Pinpoint the cell where the given text exists, returning its (x, y) midpoint coordinate. 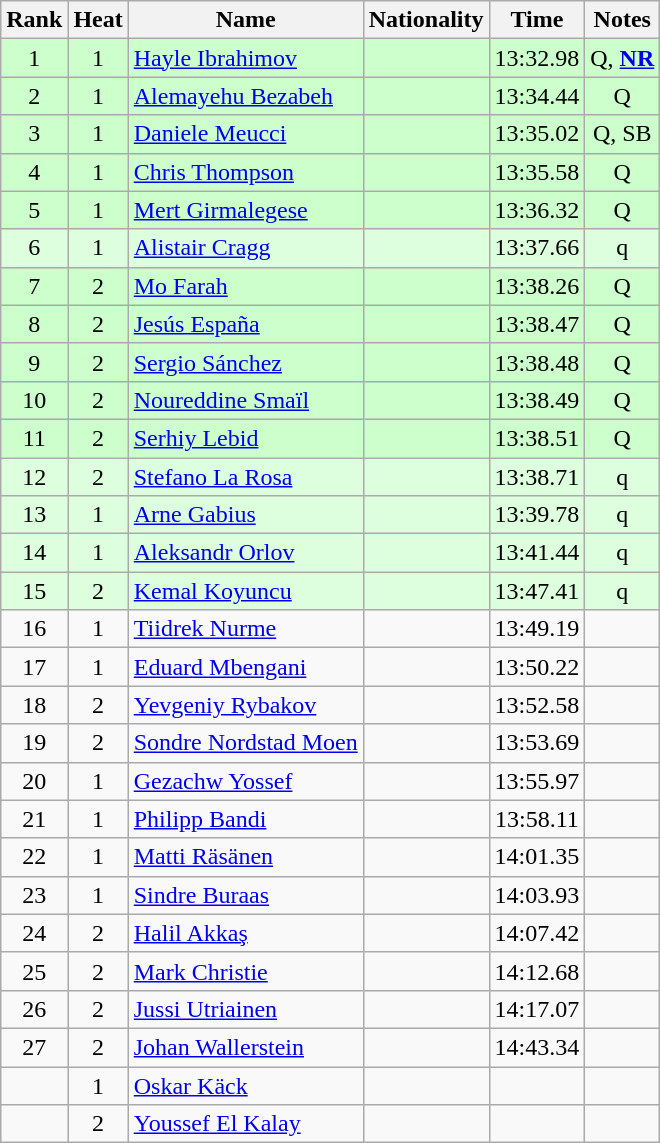
Daniele Meucci (246, 134)
Noureddine Smaïl (246, 400)
Heat (98, 20)
13:38.71 (537, 477)
Jesús España (246, 324)
11 (34, 438)
Mert Girmalegese (246, 210)
Hayle Ibrahimov (246, 58)
26 (34, 1009)
Johan Wallerstein (246, 1047)
Alistair Cragg (246, 248)
Rank (34, 20)
10 (34, 400)
Time (537, 20)
Jussi Utriainen (246, 1009)
Arne Gabius (246, 515)
13:38.26 (537, 286)
14:03.93 (537, 895)
Mo Farah (246, 286)
13:34.44 (537, 96)
14 (34, 553)
13:35.02 (537, 134)
Tiidrek Nurme (246, 629)
Sindre Buraas (246, 895)
15 (34, 591)
Serhiy Lebid (246, 438)
8 (34, 324)
25 (34, 971)
19 (34, 743)
21 (34, 819)
24 (34, 933)
13:55.97 (537, 781)
Halil Akkaş (246, 933)
Eduard Mbengani (246, 667)
13:53.69 (537, 743)
13:36.32 (537, 210)
Stefano La Rosa (246, 477)
17 (34, 667)
13:38.47 (537, 324)
3 (34, 134)
23 (34, 895)
13:47.41 (537, 591)
13 (34, 515)
5 (34, 210)
13:58.11 (537, 819)
13:49.19 (537, 629)
Notes (622, 20)
Youssef El Kalay (246, 1124)
Alemayehu Bezabeh (246, 96)
Kemal Koyuncu (246, 591)
18 (34, 705)
7 (34, 286)
13:38.51 (537, 438)
13:37.66 (537, 248)
Philipp Bandi (246, 819)
22 (34, 857)
Q, NR (622, 58)
Q, SB (622, 134)
13:38.48 (537, 362)
13:41.44 (537, 553)
14:12.68 (537, 971)
Nationality (426, 20)
Matti Räsänen (246, 857)
Name (246, 20)
20 (34, 781)
13:50.22 (537, 667)
Sergio Sánchez (246, 362)
13:32.98 (537, 58)
14:01.35 (537, 857)
14:07.42 (537, 933)
13:39.78 (537, 515)
Yevgeniy Rybakov (246, 705)
Sondre Nordstad Moen (246, 743)
Chris Thompson (246, 172)
12 (34, 477)
6 (34, 248)
Gezachw Yossef (246, 781)
14:17.07 (537, 1009)
13:38.49 (537, 400)
14:43.34 (537, 1047)
4 (34, 172)
13:35.58 (537, 172)
13:52.58 (537, 705)
Aleksandr Orlov (246, 553)
27 (34, 1047)
Mark Christie (246, 971)
9 (34, 362)
Oskar Käck (246, 1085)
16 (34, 629)
